For the text-containing cell, return its midpoint in [x, y] coordinate format. 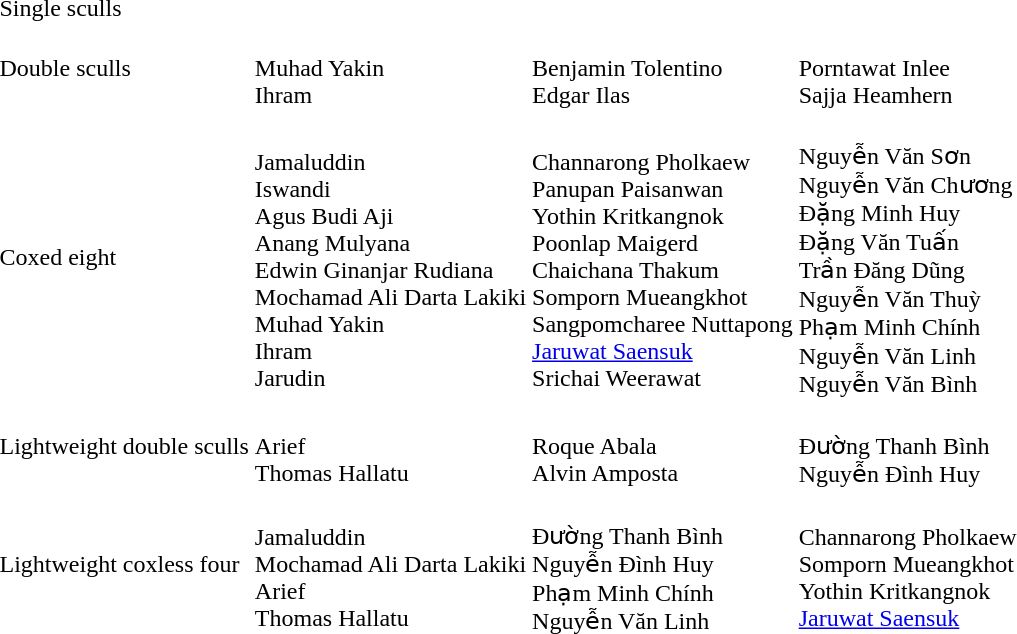
Benjamin TolentinoEdgar Ilas [663, 68]
JamaluddinIswandiAgus Budi AjiAnang MulyanaEdwin Ginanjar RudianaMochamad Ali Darta LakikiMuhad YakinIhramJarudin [390, 256]
Muhad YakinIhram [390, 68]
AriefThomas Hallatu [390, 446]
Roque AbalaAlvin Amposta [663, 446]
